Provide the (X, Y) coordinate of the cell's center where the given text is located.  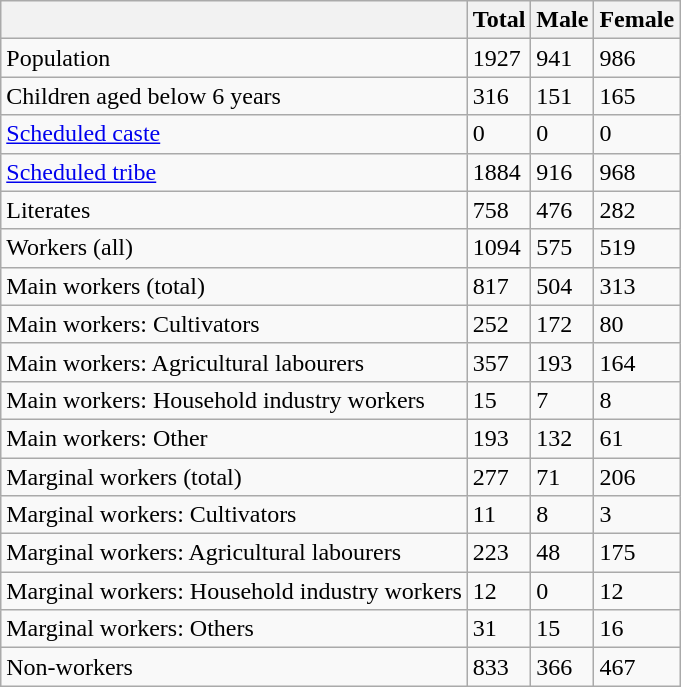
986 (637, 58)
175 (637, 553)
Scheduled tribe (234, 172)
16 (637, 629)
164 (637, 362)
Scheduled caste (234, 134)
Marginal workers: Others (234, 629)
941 (562, 58)
Main workers (total) (234, 286)
Children aged below 6 years (234, 96)
71 (562, 477)
313 (637, 286)
Male (562, 20)
Marginal workers (total) (234, 477)
Marginal workers: Cultivators (234, 515)
Non-workers (234, 667)
282 (637, 210)
Literates (234, 210)
916 (562, 172)
817 (499, 286)
Main workers: Other (234, 438)
80 (637, 324)
11 (499, 515)
252 (499, 324)
833 (499, 667)
366 (562, 667)
476 (562, 210)
132 (562, 438)
Main workers: Cultivators (234, 324)
758 (499, 210)
7 (562, 400)
61 (637, 438)
519 (637, 248)
357 (499, 362)
206 (637, 477)
Total (499, 20)
316 (499, 96)
48 (562, 553)
1927 (499, 58)
504 (562, 286)
Marginal workers: Household industry workers (234, 591)
467 (637, 667)
1884 (499, 172)
165 (637, 96)
Workers (all) (234, 248)
223 (499, 553)
968 (637, 172)
277 (499, 477)
151 (562, 96)
Main workers: Household industry workers (234, 400)
31 (499, 629)
1094 (499, 248)
Female (637, 20)
Main workers: Agricultural labourers (234, 362)
575 (562, 248)
172 (562, 324)
3 (637, 515)
Marginal workers: Agricultural labourers (234, 553)
Population (234, 58)
